Scan for the cell matching the given text and deliver its (x, y) coordinate at center. 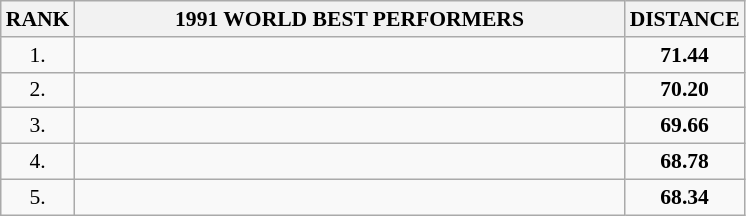
DISTANCE (685, 19)
5. (38, 197)
68.34 (685, 197)
3. (38, 126)
1991 WORLD BEST PERFORMERS (349, 19)
RANK (38, 19)
2. (38, 90)
68.78 (685, 162)
71.44 (685, 55)
69.66 (685, 126)
70.20 (685, 90)
1. (38, 55)
4. (38, 162)
